From the cell containing the given text, extract its center point as [x, y] coordinate. 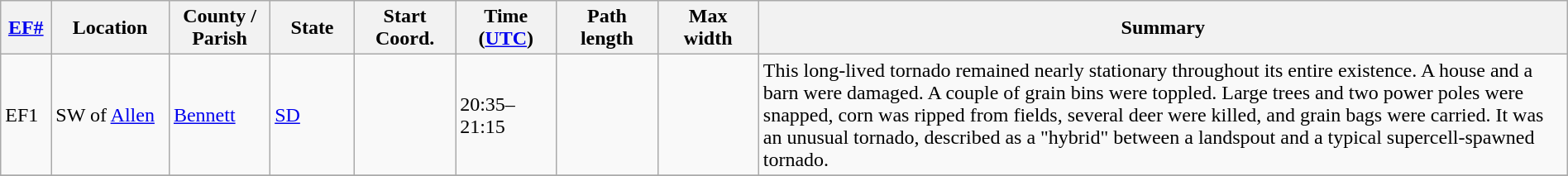
Location [111, 28]
EF# [26, 28]
Time (UTC) [506, 28]
County / Parish [219, 28]
SW of Allen [111, 115]
SD [313, 115]
Summary [1163, 28]
20:35–21:15 [506, 115]
State [313, 28]
Bennett [219, 115]
Path length [607, 28]
EF1 [26, 115]
Max width [708, 28]
Start Coord. [404, 28]
